Locate the cell with the specified text and output its (X, Y) center coordinate. 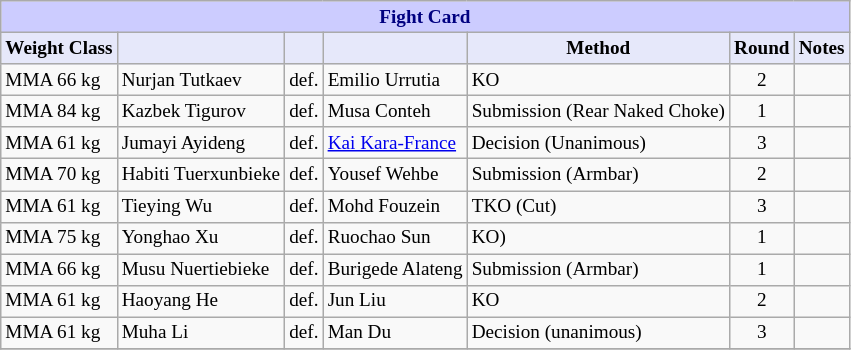
Haoyang He (201, 301)
MMA 84 kg (59, 111)
Tieying Wu (201, 206)
Weight Class (59, 48)
Nurjan Tutkaev (201, 80)
Emilio Urrutia (395, 80)
Yousef Wehbe (395, 175)
TKO (Cut) (598, 206)
Jumayi Ayideng (201, 143)
Ruochao Sun (395, 238)
Submission (Rear Naked Choke) (598, 111)
Habiti Tuerxunbieke (201, 175)
Muha Li (201, 333)
Mohd Fouzein (395, 206)
MMA 70 kg (59, 175)
Round (762, 48)
Kai Kara-France (395, 143)
Burigede Alateng (395, 270)
Fight Card (425, 17)
Notes (822, 48)
Musa Conteh (395, 111)
Decision (unanimous) (598, 333)
Yonghao Xu (201, 238)
Kazbek Tigurov (201, 111)
Man Du (395, 333)
Method (598, 48)
MMA 75 kg (59, 238)
Jun Liu (395, 301)
Musu Nuertiebieke (201, 270)
KO) (598, 238)
Decision (Unanimous) (598, 143)
